Locate the cell with the specified text and output its (x, y) center coordinate. 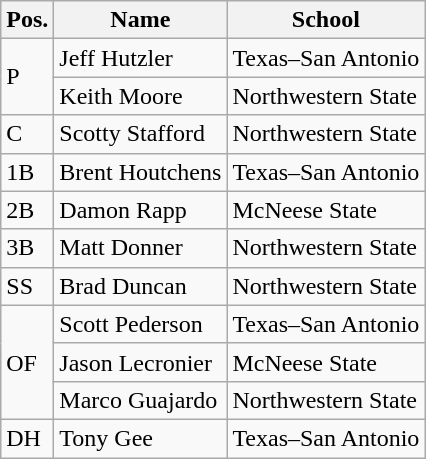
Scott Pederson (140, 324)
Jason Lecronier (140, 362)
Scotty Stafford (140, 134)
DH (28, 438)
P (28, 77)
2B (28, 210)
Tony Gee (140, 438)
School (326, 20)
Keith Moore (140, 96)
Damon Rapp (140, 210)
Pos. (28, 20)
Brad Duncan (140, 286)
Jeff Hutzler (140, 58)
C (28, 134)
OF (28, 362)
Brent Houtchens (140, 172)
3B (28, 248)
Matt Donner (140, 248)
Marco Guajardo (140, 400)
Name (140, 20)
SS (28, 286)
1B (28, 172)
